Pinpoint the cell where the given text exists, returning its [x, y] midpoint coordinate. 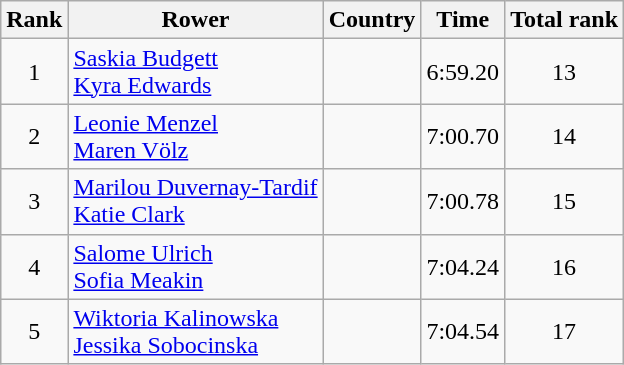
16 [564, 266]
14 [564, 136]
Rower [196, 20]
Saskia BudgettKyra Edwards [196, 72]
3 [34, 202]
Leonie MenzelMaren Völz [196, 136]
7:04.54 [463, 332]
5 [34, 332]
Country [372, 20]
Marilou Duvernay-TardifKatie Clark [196, 202]
1 [34, 72]
2 [34, 136]
13 [564, 72]
Total rank [564, 20]
7:00.78 [463, 202]
Rank [34, 20]
15 [564, 202]
6:59.20 [463, 72]
4 [34, 266]
7:04.24 [463, 266]
7:00.70 [463, 136]
17 [564, 332]
Time [463, 20]
Wiktoria KalinowskaJessika Sobocinska [196, 332]
Salome UlrichSofia Meakin [196, 266]
